Capture the cell that displays the provided text and extract its [X, Y] central coordinate. 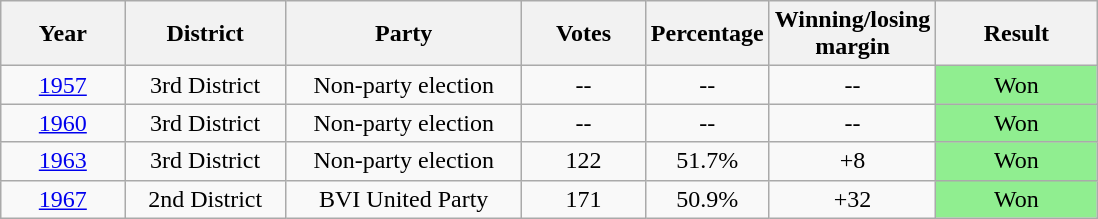
Winning/losing margin [852, 34]
Party [404, 34]
District [206, 34]
Votes [584, 34]
Year [63, 34]
2nd District [206, 199]
1960 [63, 123]
+32 [852, 199]
+8 [852, 161]
Result [1016, 34]
1957 [63, 85]
Percentage [707, 34]
51.7% [707, 161]
122 [584, 161]
50.9% [707, 199]
171 [584, 199]
BVI United Party [404, 199]
1967 [63, 199]
1963 [63, 161]
